Provide the [X, Y] coordinate of the cell's center where the given text is located.  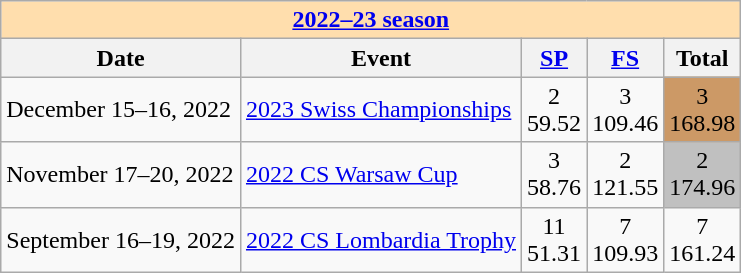
2 121.55 [626, 174]
2023 Swiss Championships [380, 110]
2 174.96 [702, 174]
December 15–16, 2022 [121, 110]
SP [554, 58]
Total [702, 58]
3 168.98 [702, 110]
7 109.93 [626, 240]
Date [121, 58]
2022 CS Lombardia Trophy [380, 240]
November 17–20, 2022 [121, 174]
3 109.46 [626, 110]
2022 CS Warsaw Cup [380, 174]
Event [380, 58]
FS [626, 58]
September 16–19, 2022 [121, 240]
3 58.76 [554, 174]
2 59.52 [554, 110]
11 51.31 [554, 240]
2022–23 season [371, 20]
7 161.24 [702, 240]
